Return the [X, Y] coordinate for the center point of the cell that contains the specified text.  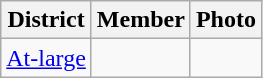
At-large [46, 58]
Photo [226, 20]
District [46, 20]
Member [140, 20]
